Return [X, Y] of the center of cell containing provided text 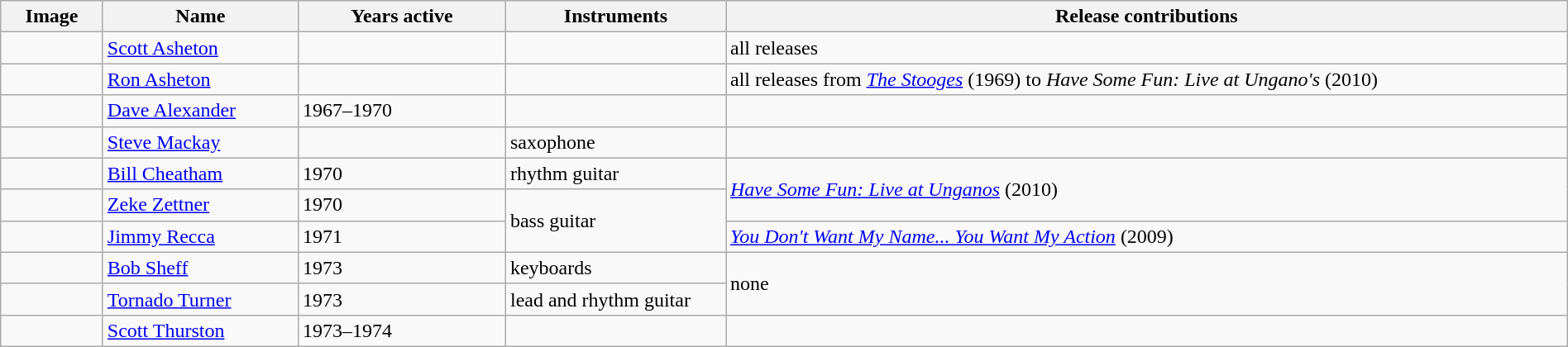
Release contributions [1147, 17]
1973–1974 [402, 330]
Image [52, 17]
all releases from The Stooges (1969) to Have Some Fun: Live at Ungano's (2010) [1147, 79]
lead and rhythm guitar [615, 299]
1967–1970 [402, 111]
keyboards [615, 268]
Ron Asheton [200, 79]
none [1147, 283]
all releases [1147, 48]
Tornado Turner [200, 299]
Name [200, 17]
You Don't Want My Name... You Want My Action (2009) [1147, 236]
Bob Sheff [200, 268]
Have Some Fun: Live at Unganos (2010) [1147, 189]
rhythm guitar [615, 173]
1971 [402, 236]
Dave Alexander [200, 111]
Years active [402, 17]
Jimmy Recca [200, 236]
Steve Mackay [200, 142]
Scott Thurston [200, 330]
Zeke Zettner [200, 205]
Scott Asheton [200, 48]
saxophone [615, 142]
Instruments [615, 17]
bass guitar [615, 221]
Bill Cheatham [200, 173]
